For the text-containing cell, return its midpoint in [X, Y] coordinate format. 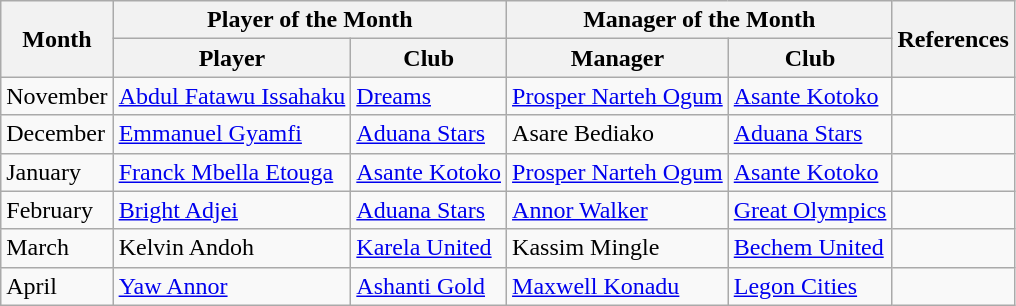
March [57, 248]
January [57, 172]
Legon Cities [810, 286]
References [954, 39]
Kelvin Andoh [232, 248]
November [57, 96]
Emmanuel Gyamfi [232, 134]
Bechem United [810, 248]
Abdul Fatawu Issahaku [232, 96]
December [57, 134]
April [57, 286]
Month [57, 39]
Maxwell Konadu [618, 286]
Franck Mbella Etouga [232, 172]
Player of the Month [310, 20]
Player [232, 58]
Annor Walker [618, 210]
Asare Bediako [618, 134]
February [57, 210]
Ashanti Gold [429, 286]
Manager of the Month [700, 20]
Karela United [429, 248]
Bright Adjei [232, 210]
Manager [618, 58]
Dreams [429, 96]
Kassim Mingle [618, 248]
Great Olympics [810, 210]
Yaw Annor [232, 286]
